Return the (X, Y) coordinate for the center point of the cell that contains the specified text.  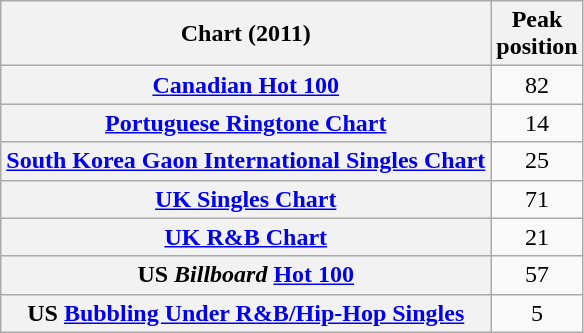
5 (537, 313)
US Billboard Hot 100 (246, 275)
UK Singles Chart (246, 199)
South Korea Gaon International Singles Chart (246, 161)
25 (537, 161)
Peakposition (537, 34)
Canadian Hot 100 (246, 85)
UK R&B Chart (246, 237)
US Bubbling Under R&B/Hip-Hop Singles (246, 313)
71 (537, 199)
Chart (2011) (246, 34)
82 (537, 85)
21 (537, 237)
14 (537, 123)
Portuguese Ringtone Chart (246, 123)
57 (537, 275)
